Identify which cell holds the provided text, then report its (X, Y) central coordinate. 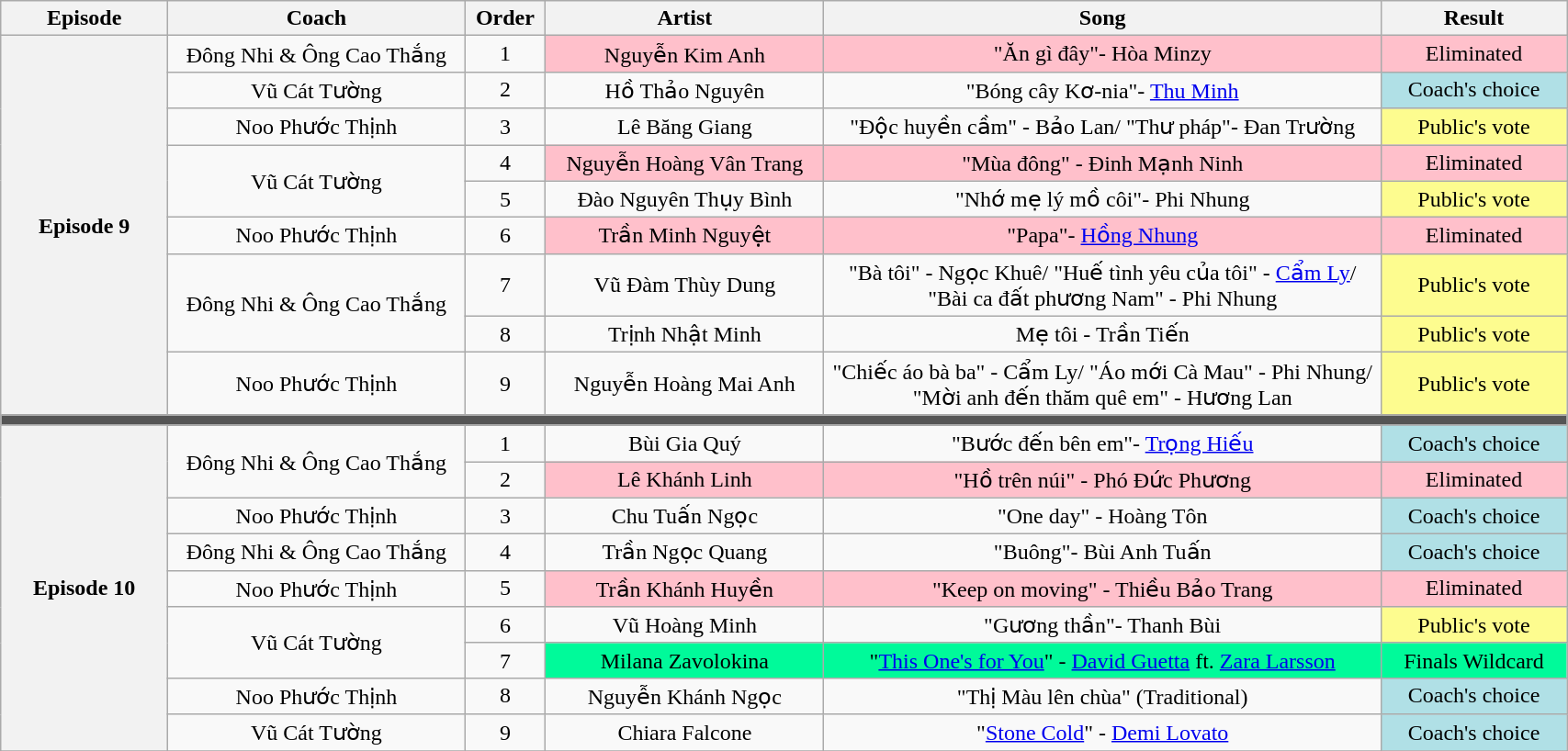
Order (505, 18)
"Ăn gì đây"- Hòa Minzy (1102, 54)
"Bóng cây Kơ-nia"- Thu Minh (1102, 90)
Trần Minh Nguyệt (685, 236)
"Keep on moving" - Thiều Bảo Trang (1102, 588)
Coach (316, 18)
"Buông"- Bùi Anh Tuấn (1102, 553)
Chiara Falcone (685, 733)
Lê Khánh Linh (685, 479)
Episode 10 (85, 588)
"Thị Màu lên chùa" (Traditional) (1102, 696)
Song (1102, 18)
"Bước đến bên em"- Trọng Hiếu (1102, 443)
"Stone Cold" - Demi Lovato (1102, 733)
"Bà tôi" - Ngọc Khuê/ "Huế tình yêu của tôi" - Cẩm Ly/ "Bài ca đất phương Nam" - Phi Nhung (1102, 285)
Chu Tuấn Ngọc (685, 516)
Episode (85, 18)
"Hồ trên núi" - Phó Đức Phương (1102, 479)
Finals Wildcard (1473, 660)
Nguyễn Kim Anh (685, 54)
Nguyễn Khánh Ngọc (685, 696)
Vũ Hoàng Minh (685, 625)
Nguyễn Hoàng Mai Anh (685, 384)
Đào Nguyên Thụy Bình (685, 199)
Trần Khánh Huyền (685, 588)
"Papa"- Hồng Nhung (1102, 236)
"Gương thần"- Thanh Bùi (1102, 625)
Nguyễn Hoàng Vân Trang (685, 163)
Result (1473, 18)
Vũ Đàm Thùy Dung (685, 285)
"One day" - Hoàng Tôn (1102, 516)
"Độc huyền cầm" - Bảo Lan/ "Thư pháp"- Đan Trường (1102, 127)
Bùi Gia Quý (685, 443)
Hồ Thảo Nguyên (685, 90)
Milana Zavolokina (685, 660)
"Nhớ mẹ lý mồ côi"- Phi Nhung (1102, 199)
"Chiếc áo bà ba" - Cẩm Ly/ "Áo mới Cà Mau" - Phi Nhung/ "Mời anh đến thăm quê em" - Hương Lan (1102, 384)
Trần Ngọc Quang (685, 553)
"Mùa đông" - Đinh Mạnh Ninh (1102, 163)
Mẹ tôi - Trần Tiến (1102, 334)
"This One's for You" - David Guetta ft. Zara Larsson (1102, 660)
Trịnh Nhật Minh (685, 334)
Episode 9 (85, 226)
Lê Băng Giang (685, 127)
Artist (685, 18)
